Return (x, y) of the center of cell containing provided text 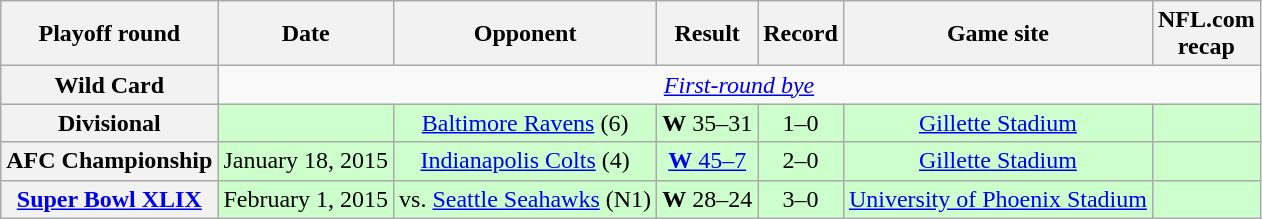
1–0 (801, 123)
W 28–24 (708, 199)
Record (801, 34)
3–0 (801, 199)
Indianapolis Colts (4) (526, 161)
February 1, 2015 (306, 199)
Date (306, 34)
Divisional (110, 123)
Game site (998, 34)
Playoff round (110, 34)
vs. Seattle Seahawks (N1) (526, 199)
Super Bowl XLIX (110, 199)
University of Phoenix Stadium (998, 199)
AFC Championship (110, 161)
Wild Card (110, 85)
Baltimore Ravens (6) (526, 123)
W 45–7 (708, 161)
W 35–31 (708, 123)
January 18, 2015 (306, 161)
2–0 (801, 161)
Result (708, 34)
NFL.comrecap (1206, 34)
First-round bye (739, 85)
Opponent (526, 34)
